Pinpoint the cell where the given text exists, returning its [x, y] midpoint coordinate. 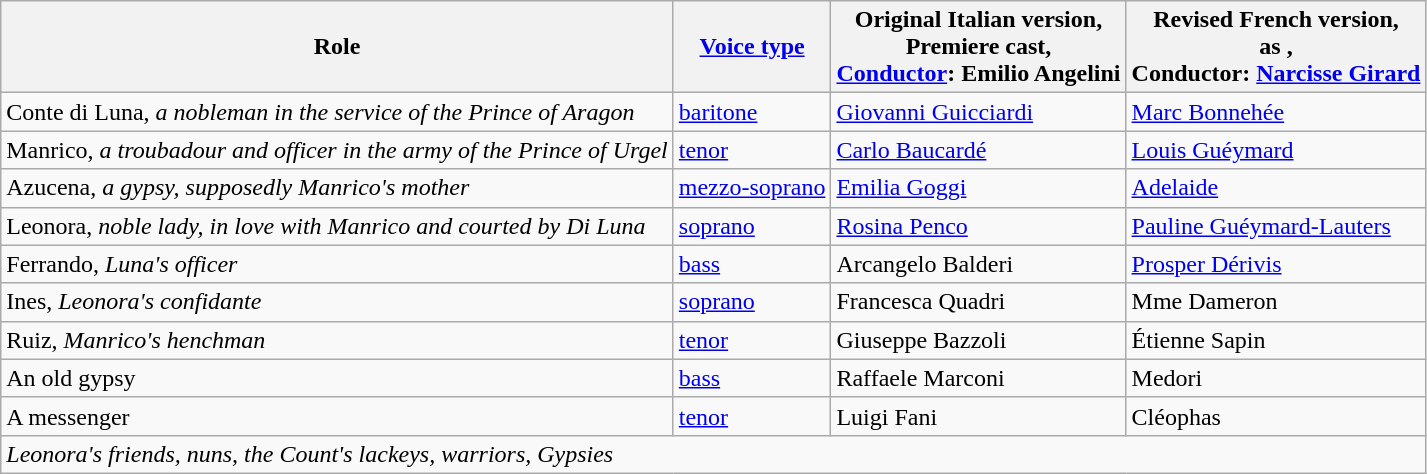
A messenger [338, 416]
Voice type [752, 47]
Arcangelo Balderi [978, 264]
Ruiz, Manrico's henchman [338, 340]
Leonora's friends, nuns, the Count's lackeys, warriors, Gypsies [714, 454]
Emilia Goggi [978, 188]
An old gypsy [338, 378]
baritone [752, 112]
mezzo-soprano [752, 188]
Role [338, 47]
Conte di Luna, a nobleman in the service of the Prince of Aragon [338, 112]
Original Italian version,Premiere cast, Conductor: Emilio Angelini [978, 47]
Louis Guéymard [1276, 150]
Revised French version,as , Conductor: Narcisse Girard [1276, 47]
Giuseppe Bazzoli [978, 340]
Carlo Baucardé [978, 150]
Luigi Fani [978, 416]
Ines, Leonora's confidante [338, 302]
Azucena, a gypsy, supposedly Manrico's mother [338, 188]
Ferrando, Luna's officer [338, 264]
Raffaele Marconi [978, 378]
Adelaide [1276, 188]
Cléophas [1276, 416]
Étienne Sapin [1276, 340]
Prosper Dérivis [1276, 264]
Rosina Penco [978, 226]
Leonora, noble lady, in love with Manrico and courted by Di Luna [338, 226]
Marc Bonnehée [1276, 112]
Giovanni Guicciardi [978, 112]
Medori [1276, 378]
Pauline Guéymard-Lauters [1276, 226]
Francesca Quadri [978, 302]
Manrico, a troubadour and officer in the army of the Prince of Urgel [338, 150]
Mme Dameron [1276, 302]
